Scan for the cell matching the given text and deliver its (X, Y) coordinate at center. 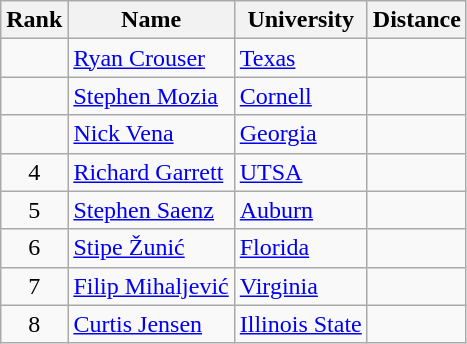
Rank (34, 20)
Filip Mihaljević (151, 286)
Stipe Žunić (151, 248)
Virginia (300, 286)
Nick Vena (151, 134)
University (300, 20)
Illinois State (300, 324)
UTSA (300, 172)
Auburn (300, 210)
Stephen Saenz (151, 210)
Florida (300, 248)
8 (34, 324)
Distance (416, 20)
Curtis Jensen (151, 324)
Richard Garrett (151, 172)
Stephen Mozia (151, 96)
7 (34, 286)
Texas (300, 58)
4 (34, 172)
Name (151, 20)
6 (34, 248)
5 (34, 210)
Georgia (300, 134)
Cornell (300, 96)
Ryan Crouser (151, 58)
